Detect which cell encompasses the target text, then output its [X, Y] center coordinate. 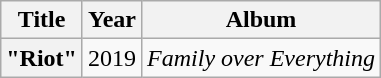
2019 [112, 58]
Album [262, 20]
Year [112, 20]
Title [42, 20]
Family over Everything [262, 58]
"Riot" [42, 58]
